Return the [x, y] coordinate for the center point of the cell that contains the specified text.  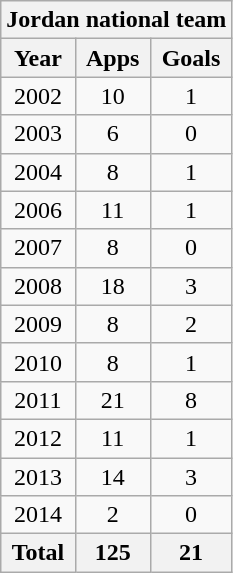
6 [112, 134]
2009 [38, 324]
Apps [112, 58]
2012 [38, 438]
2010 [38, 362]
18 [112, 286]
125 [112, 553]
Total [38, 553]
2006 [38, 210]
2014 [38, 515]
Year [38, 58]
2002 [38, 96]
Goals [191, 58]
2007 [38, 248]
2003 [38, 134]
2013 [38, 477]
2008 [38, 286]
14 [112, 477]
10 [112, 96]
2011 [38, 400]
2004 [38, 172]
Jordan national team [116, 20]
